Locate the cell with the specified text and output its [x, y] center coordinate. 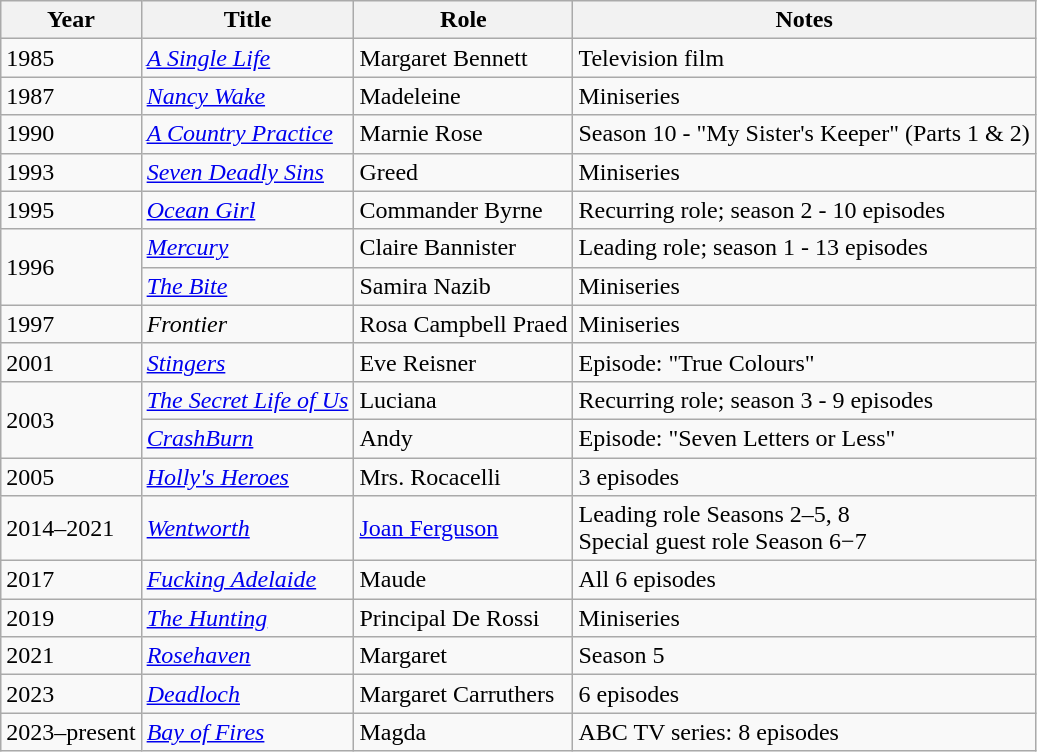
A Single Life [248, 58]
Wentworth [248, 528]
All 6 episodes [804, 580]
Nancy Wake [248, 96]
Margaret [464, 656]
2005 [71, 477]
Claire Bannister [464, 248]
Samira Nazib [464, 286]
Bay of Fires [248, 732]
Joan Ferguson [464, 528]
Recurring role; season 2 - 10 episodes [804, 210]
1985 [71, 58]
The Hunting [248, 618]
Greed [464, 172]
Principal De Rossi [464, 618]
The Secret Life of Us [248, 400]
Leading role Seasons 2–5, 8Special guest role Season 6−7 [804, 528]
Mercury [248, 248]
Rosa Campbell Praed [464, 324]
Andy [464, 438]
2014–2021 [71, 528]
6 episodes [804, 694]
2019 [71, 618]
Recurring role; season 3 - 9 episodes [804, 400]
The Bite [248, 286]
Season 5 [804, 656]
Role [464, 20]
1990 [71, 134]
Television film [804, 58]
ABC TV series: 8 episodes [804, 732]
Margaret Bennett [464, 58]
2017 [71, 580]
Frontier [248, 324]
Deadloch [248, 694]
Seven Deadly Sins [248, 172]
Year [71, 20]
Commander Byrne [464, 210]
Title [248, 20]
1997 [71, 324]
Ocean Girl [248, 210]
Maude [464, 580]
Stingers [248, 362]
Luciana [464, 400]
Episode: "Seven Letters or Less" [804, 438]
Leading role; season 1 - 13 episodes [804, 248]
Eve Reisner [464, 362]
CrashBurn [248, 438]
Fucking Adelaide [248, 580]
1995 [71, 210]
2021 [71, 656]
Rosehaven [248, 656]
Marnie Rose [464, 134]
Season 10 - "My Sister's Keeper" (Parts 1 & 2) [804, 134]
Magda [464, 732]
3 episodes [804, 477]
2023–present [71, 732]
2001 [71, 362]
1996 [71, 267]
Mrs. Rocacelli [464, 477]
2003 [71, 419]
Holly's Heroes [248, 477]
A Country Practice [248, 134]
Madeleine [464, 96]
1987 [71, 96]
Notes [804, 20]
Episode: "True Colours" [804, 362]
1993 [71, 172]
Margaret Carruthers [464, 694]
2023 [71, 694]
